Pinpoint the cell where the given text exists, returning its [x, y] midpoint coordinate. 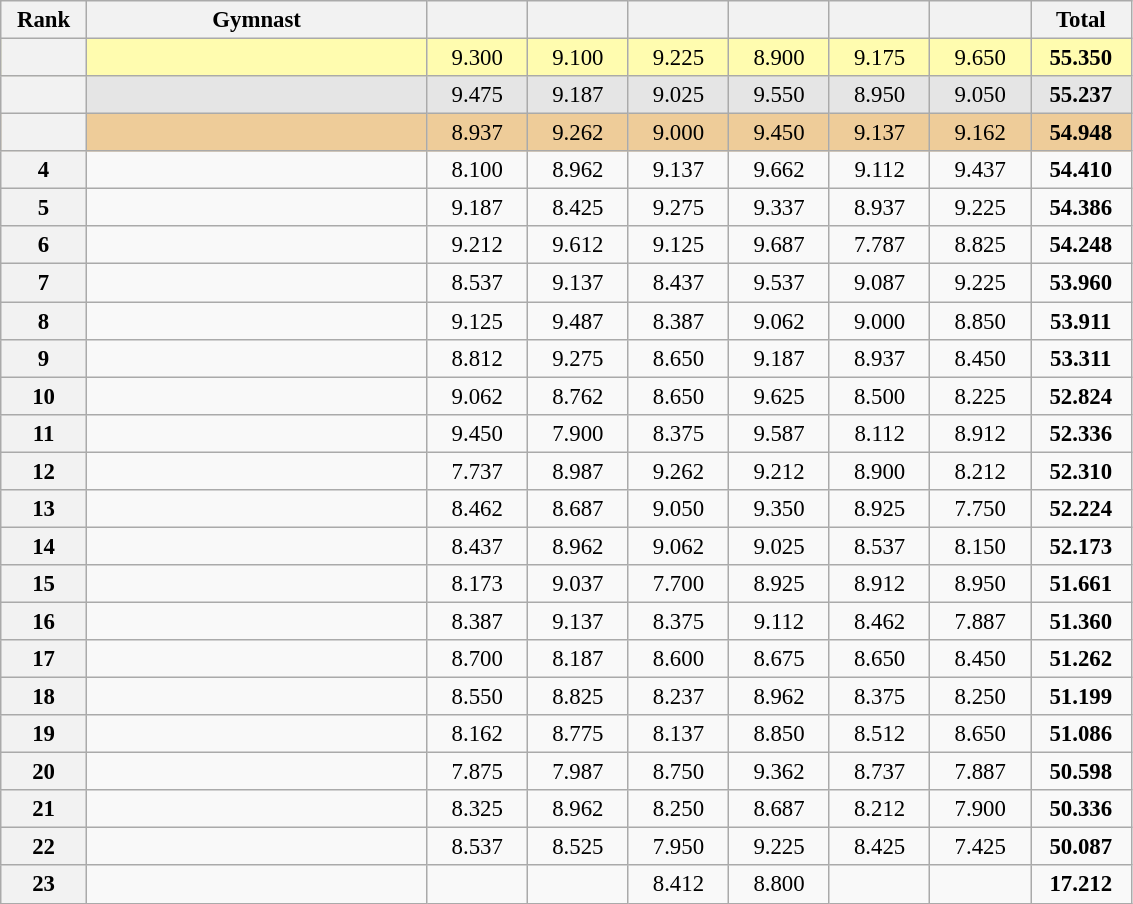
8.812 [478, 358]
8.512 [880, 734]
22 [44, 847]
8.225 [980, 396]
6 [44, 245]
17.212 [1080, 885]
19 [44, 734]
52.824 [1080, 396]
8.600 [678, 659]
52.224 [1080, 509]
8.325 [478, 809]
9.625 [780, 396]
10 [44, 396]
7.987 [578, 772]
12 [44, 471]
51.086 [1080, 734]
55.237 [1080, 95]
8.150 [980, 546]
9.350 [780, 509]
7.950 [678, 847]
8.550 [478, 697]
9.662 [780, 170]
55.350 [1080, 58]
16 [44, 621]
9.487 [578, 321]
9.100 [578, 58]
54.410 [1080, 170]
50.598 [1080, 772]
8.800 [780, 885]
53.911 [1080, 321]
8.112 [880, 433]
54.948 [1080, 133]
7.425 [980, 847]
8.775 [578, 734]
7.750 [980, 509]
9.650 [980, 58]
50.087 [1080, 847]
9.475 [478, 95]
4 [44, 170]
9.162 [980, 133]
51.661 [1080, 584]
52.173 [1080, 546]
Rank [44, 20]
9.437 [980, 170]
7.700 [678, 584]
13 [44, 509]
9 [44, 358]
18 [44, 697]
51.360 [1080, 621]
21 [44, 809]
20 [44, 772]
7.875 [478, 772]
9.587 [780, 433]
8.500 [880, 396]
51.262 [1080, 659]
51.199 [1080, 697]
8.137 [678, 734]
8 [44, 321]
8.162 [478, 734]
8.700 [478, 659]
8.187 [578, 659]
9.362 [780, 772]
9.037 [578, 584]
5 [44, 208]
9.687 [780, 245]
11 [44, 433]
9.550 [780, 95]
17 [44, 659]
52.310 [1080, 471]
Total [1080, 20]
9.175 [880, 58]
8.675 [780, 659]
23 [44, 885]
9.537 [780, 283]
8.525 [578, 847]
15 [44, 584]
8.100 [478, 170]
8.762 [578, 396]
53.311 [1080, 358]
8.737 [880, 772]
Gymnast [256, 20]
8.412 [678, 885]
8.750 [678, 772]
9.087 [880, 283]
8.173 [478, 584]
14 [44, 546]
54.386 [1080, 208]
9.337 [780, 208]
7 [44, 283]
7.787 [880, 245]
7.737 [478, 471]
50.336 [1080, 809]
54.248 [1080, 245]
8.237 [678, 697]
53.960 [1080, 283]
52.336 [1080, 433]
9.612 [578, 245]
9.300 [478, 58]
8.987 [578, 471]
